Search for the cell housing the specified text and yield its [x, y] center coordinate. 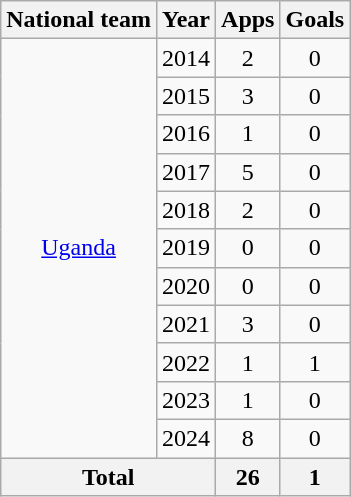
2016 [186, 134]
National team [79, 20]
Uganda [79, 248]
2020 [186, 286]
2019 [186, 248]
2024 [186, 438]
Goals [315, 20]
Year [186, 20]
2017 [186, 172]
26 [248, 477]
Total [108, 477]
2023 [186, 400]
2021 [186, 324]
8 [248, 438]
5 [248, 172]
2022 [186, 362]
2015 [186, 96]
2018 [186, 210]
Apps [248, 20]
2014 [186, 58]
